Return the (x, y) coordinate for the center point of the cell that contains the specified text.  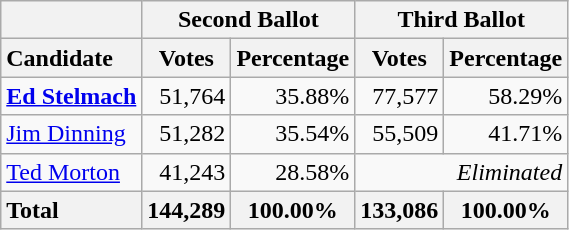
77,577 (400, 96)
41,243 (186, 172)
28.58% (293, 172)
58.29% (506, 96)
Eliminated (462, 172)
133,086 (400, 210)
51,764 (186, 96)
Second Ballot (248, 20)
Total (72, 210)
Ed Stelmach (72, 96)
Ted Morton (72, 172)
Candidate (72, 58)
55,509 (400, 134)
35.54% (293, 134)
35.88% (293, 96)
41.71% (506, 134)
Third Ballot (462, 20)
Jim Dinning (72, 134)
51,282 (186, 134)
144,289 (186, 210)
